From the cell containing the given text, extract its center point as [X, Y] coordinate. 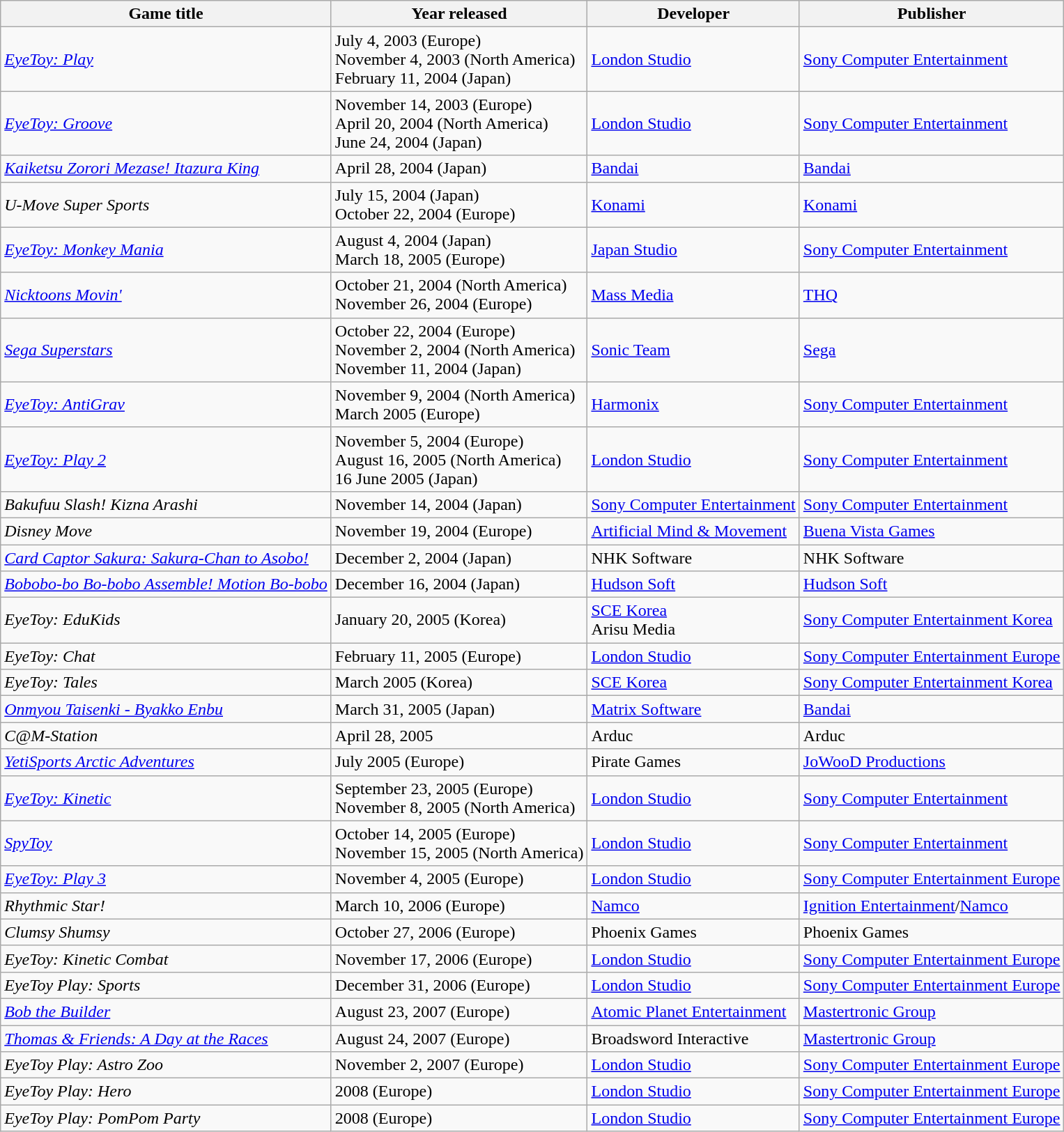
August 24, 2007 (Europe) [459, 1039]
November 14, 2003 (Europe)April 20, 2004 (North America)June 24, 2004 (Japan) [459, 123]
Sega [932, 350]
EyeToy: AntiGrav [166, 404]
Bakufuu Slash! Kizna Arashi [166, 504]
SCE Korea [693, 683]
YetiSports Arctic Adventures [166, 762]
Onmyou Taisenki - Byakko Enbu [166, 709]
EyeToy: EduKids [166, 620]
U-Move Super Sports [166, 205]
Artificial Mind & Movement [693, 531]
Bobobo-bo Bo-bobo Assemble! Motion Bo-bobo [166, 584]
Sega Superstars [166, 350]
March 31, 2005 (Japan) [459, 709]
EyeToy Play: Sports [166, 985]
Japan Studio [693, 249]
EyeToy Play: Hero [166, 1092]
November 2, 2007 (Europe) [459, 1065]
July 2005 (Europe) [459, 762]
October 27, 2006 (Europe) [459, 932]
July 4, 2003 (Europe)November 4, 2003 (North America)February 11, 2004 (Japan) [459, 59]
July 15, 2004 (Japan)October 22, 2004 (Europe) [459, 205]
March 10, 2006 (Europe) [459, 906]
December 31, 2006 (Europe) [459, 985]
EyeToy: Play 3 [166, 879]
SpyToy [166, 843]
Pirate Games [693, 762]
EyeToy: Tales [166, 683]
EyeToy: Play [166, 59]
Sonic Team [693, 350]
EyeToy: Kinetic [166, 798]
Kaiketsu Zorori Mezase! Itazura King [166, 169]
EyeToy Play: PomPom Party [166, 1118]
Harmonix [693, 404]
October 22, 2004 (Europe)November 2, 2004 (North America)November 11, 2004 (Japan) [459, 350]
Buena Vista Games [932, 531]
Atomic Planet Entertainment [693, 1011]
August 4, 2004 (Japan)March 18, 2005 (Europe) [459, 249]
C@M-Station [166, 736]
THQ [932, 295]
Namco [693, 906]
Broadsword Interactive [693, 1039]
October 21, 2004 (North America)November 26, 2004 (Europe) [459, 295]
April 28, 2004 (Japan) [459, 169]
Rhythmic Star! [166, 906]
Year released [459, 14]
SCE KoreaArisu Media [693, 620]
Thomas & Friends: A Day at the Races [166, 1039]
November 4, 2005 (Europe) [459, 879]
December 2, 2004 (Japan) [459, 558]
Developer [693, 14]
JoWooD Productions [932, 762]
EyeToy: Monkey Mania [166, 249]
April 28, 2005 [459, 736]
November 17, 2006 (Europe) [459, 959]
EyeToy: Play 2 [166, 459]
January 20, 2005 (Korea) [459, 620]
Card Captor Sakura: Sakura-Chan to Asobo! [166, 558]
August 23, 2007 (Europe) [459, 1011]
Bob the Builder [166, 1011]
December 16, 2004 (Japan) [459, 584]
Ignition Entertainment/Namco [932, 906]
Disney Move [166, 531]
Game title [166, 14]
Publisher [932, 14]
Clumsy Shumsy [166, 932]
November 19, 2004 (Europe) [459, 531]
EyeToy: Groove [166, 123]
EyeToy: Kinetic Combat [166, 959]
November 9, 2004 (North America)March 2005 (Europe) [459, 404]
March 2005 (Korea) [459, 683]
November 14, 2004 (Japan) [459, 504]
Matrix Software [693, 709]
February 11, 2005 (Europe) [459, 656]
Nicktoons Movin' [166, 295]
EyeToy: Chat [166, 656]
Mass Media [693, 295]
October 14, 2005 (Europe)November 15, 2005 (North America) [459, 843]
November 5, 2004 (Europe)August 16, 2005 (North America)16 June 2005 (Japan) [459, 459]
EyeToy Play: Astro Zoo [166, 1065]
September 23, 2005 (Europe)November 8, 2005 (North America) [459, 798]
